Provide the [X, Y] coordinate of the cell's center where the given text is located.  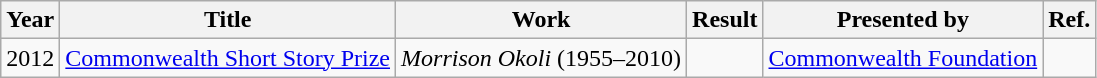
Presented by [903, 20]
2012 [30, 58]
Title [228, 20]
Commonwealth Short Story Prize [228, 58]
Year [30, 20]
Result [725, 20]
Work [542, 20]
Commonwealth Foundation [903, 58]
Ref. [1070, 20]
Morrison Okoli (1955–2010) [542, 58]
